Extract the [X, Y] coordinate from the center of the cell holding the provided text.  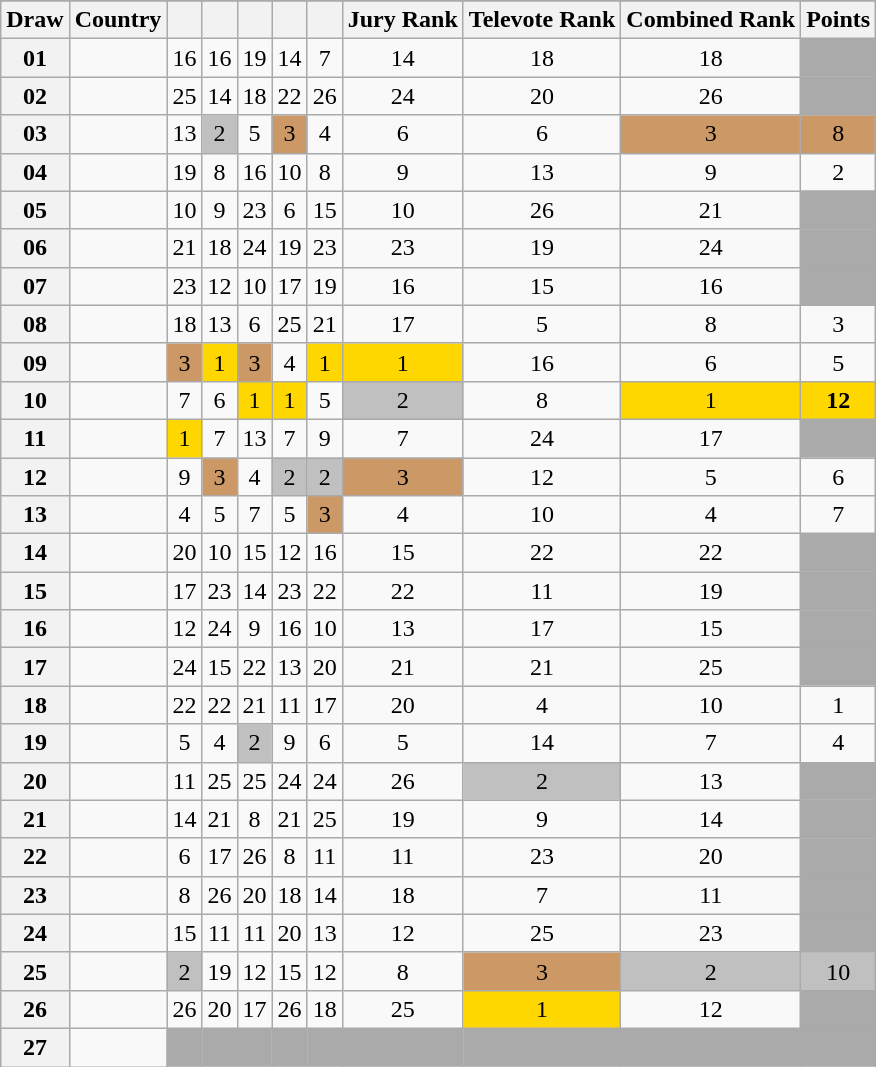
04 [35, 172]
Jury Rank [402, 20]
05 [35, 210]
03 [35, 134]
Combined Rank [711, 20]
02 [35, 96]
07 [35, 286]
08 [35, 324]
27 [35, 1047]
Draw [35, 20]
01 [35, 58]
Points [838, 20]
Country [118, 20]
06 [35, 248]
09 [35, 362]
Televote Rank [542, 20]
